Capture the cell that displays the provided text and extract its (X, Y) central coordinate. 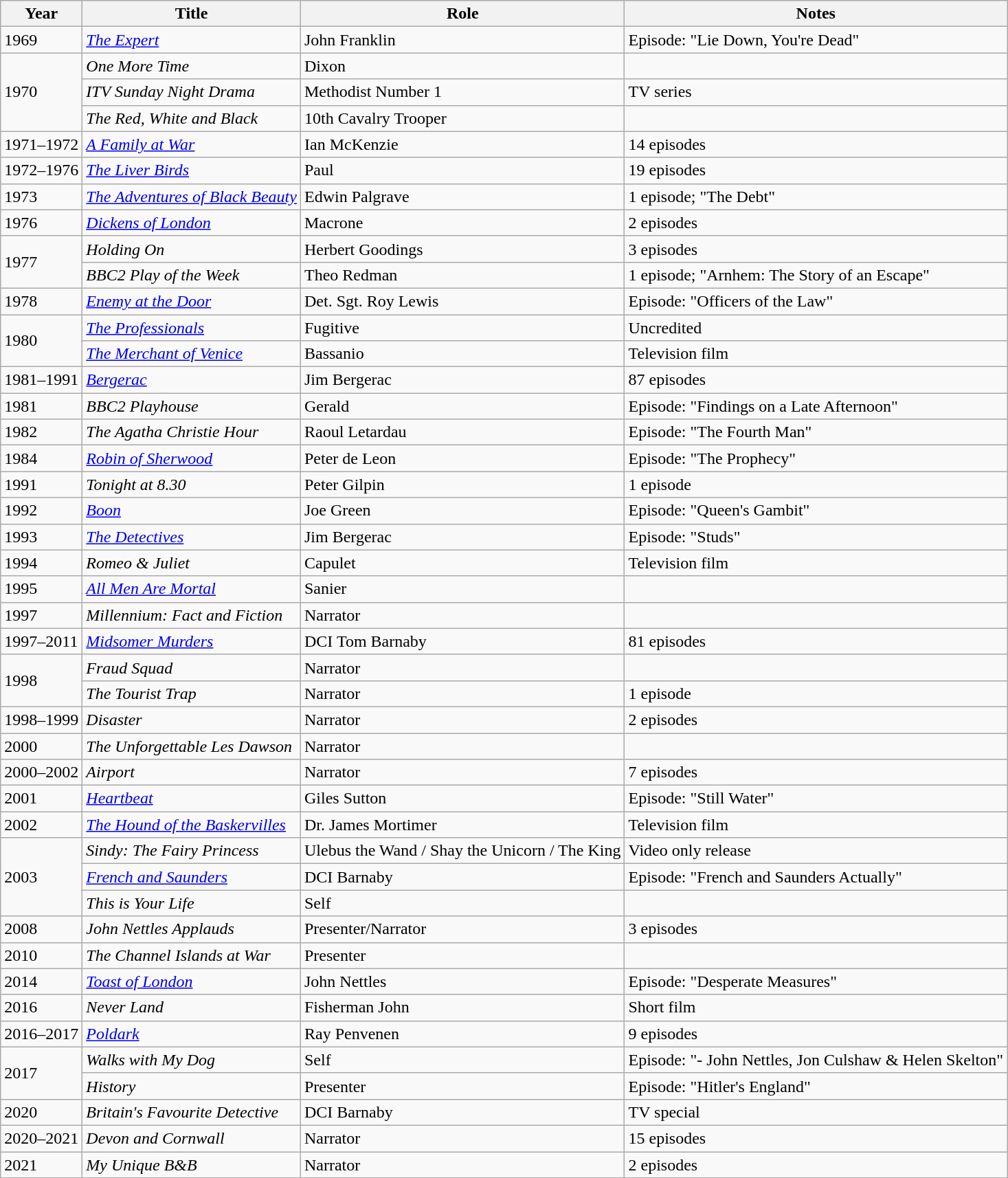
Episode: "The Prophecy" (816, 458)
Ray Penvenen (462, 1034)
Heartbeat (192, 799)
Gerald (462, 406)
History (192, 1086)
The Adventures of Black Beauty (192, 197)
Short film (816, 1008)
Notes (816, 14)
Devon and Cornwall (192, 1138)
Walks with My Dog (192, 1060)
Raoul Letardau (462, 432)
Bassanio (462, 354)
1998–1999 (41, 720)
John Nettles Applauds (192, 929)
87 episodes (816, 380)
John Franklin (462, 40)
Episode: "Queen's Gambit" (816, 511)
Herbert Goodings (462, 249)
81 episodes (816, 641)
The Agatha Christie Hour (192, 432)
Paul (462, 170)
19 episodes (816, 170)
BBC2 Play of the Week (192, 275)
TV special (816, 1112)
John Nettles (462, 981)
Disaster (192, 720)
2010 (41, 955)
2021 (41, 1165)
1976 (41, 223)
15 episodes (816, 1138)
Uncredited (816, 328)
1994 (41, 563)
9 episodes (816, 1034)
All Men Are Mortal (192, 589)
1981–1991 (41, 380)
7 episodes (816, 773)
1 episode; "The Debt" (816, 197)
1997–2011 (41, 641)
Bergerac (192, 380)
1978 (41, 301)
Episode: "The Fourth Man" (816, 432)
Episode: "- John Nettles, Jon Culshaw & Helen Skelton" (816, 1060)
2016–2017 (41, 1034)
Capulet (462, 563)
BBC2 Playhouse (192, 406)
Episode: "Hitler's England" (816, 1086)
TV series (816, 92)
Methodist Number 1 (462, 92)
Giles Sutton (462, 799)
Episode: "Desperate Measures" (816, 981)
Video only release (816, 851)
Presenter/Narrator (462, 929)
Fisherman John (462, 1008)
Fraud Squad (192, 667)
Toast of London (192, 981)
2016 (41, 1008)
Midsomer Murders (192, 641)
10th Cavalry Trooper (462, 118)
Ian McKenzie (462, 144)
One More Time (192, 66)
2014 (41, 981)
Macrone (462, 223)
The Expert (192, 40)
2020–2021 (41, 1138)
Dr. James Mortimer (462, 825)
1982 (41, 432)
2003 (41, 877)
1992 (41, 511)
DCI Tom Barnaby (462, 641)
2000 (41, 746)
Enemy at the Door (192, 301)
Robin of Sherwood (192, 458)
Airport (192, 773)
2002 (41, 825)
Det. Sgt. Roy Lewis (462, 301)
Year (41, 14)
Theo Redman (462, 275)
1973 (41, 197)
French and Saunders (192, 877)
A Family at War (192, 144)
ITV Sunday Night Drama (192, 92)
Ulebus the Wand / Shay the Unicorn / The King (462, 851)
1998 (41, 680)
Tonight at 8.30 (192, 485)
1995 (41, 589)
Episode: "Still Water" (816, 799)
The Channel Islands at War (192, 955)
My Unique B&B (192, 1165)
14 episodes (816, 144)
Fugitive (462, 328)
1984 (41, 458)
Holding On (192, 249)
Poldark (192, 1034)
The Merchant of Venice (192, 354)
Dickens of London (192, 223)
The Red, White and Black (192, 118)
Sindy: The Fairy Princess (192, 851)
The Hound of the Baskervilles (192, 825)
Episode: "French and Saunders Actually" (816, 877)
1981 (41, 406)
Never Land (192, 1008)
1972–1976 (41, 170)
The Professionals (192, 328)
Peter Gilpin (462, 485)
1 episode; "Arnhem: The Story of an Escape" (816, 275)
Peter de Leon (462, 458)
2020 (41, 1112)
2000–2002 (41, 773)
Dixon (462, 66)
1971–1972 (41, 144)
Episode: "Officers of the Law" (816, 301)
2008 (41, 929)
Title (192, 14)
1977 (41, 262)
1970 (41, 92)
1980 (41, 341)
1993 (41, 537)
The Liver Birds (192, 170)
The Detectives (192, 537)
1997 (41, 615)
Episode: "Lie Down, You're Dead" (816, 40)
2017 (41, 1073)
1991 (41, 485)
The Unforgettable Les Dawson (192, 746)
Millennium: Fact and Fiction (192, 615)
Sanier (462, 589)
Edwin Palgrave (462, 197)
Joe Green (462, 511)
Episode: "Findings on a Late Afternoon" (816, 406)
Episode: "Studs" (816, 537)
2001 (41, 799)
Role (462, 14)
Britain's Favourite Detective (192, 1112)
The Tourist Trap (192, 693)
This is Your Life (192, 903)
Romeo & Juliet (192, 563)
1969 (41, 40)
Boon (192, 511)
